Capture the cell that displays the provided text and extract its [X, Y] central coordinate. 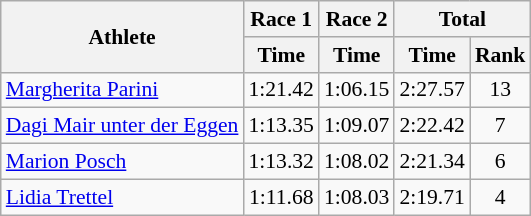
1:08.02 [356, 162]
6 [500, 162]
2:22.42 [432, 126]
1:11.68 [280, 197]
Margherita Parini [122, 90]
1:08.03 [356, 197]
Rank [500, 55]
13 [500, 90]
Race 2 [356, 19]
4 [500, 197]
Marion Posch [122, 162]
Lidia Trettel [122, 197]
1:21.42 [280, 90]
Total [462, 19]
1:13.32 [280, 162]
1:06.15 [356, 90]
Dagi Mair unter der Eggen [122, 126]
Race 1 [280, 19]
2:21.34 [432, 162]
2:19.71 [432, 197]
2:27.57 [432, 90]
1:13.35 [280, 126]
7 [500, 126]
1:09.07 [356, 126]
Athlete [122, 36]
